Scan for the cell matching the given text and deliver its [x, y] coordinate at center. 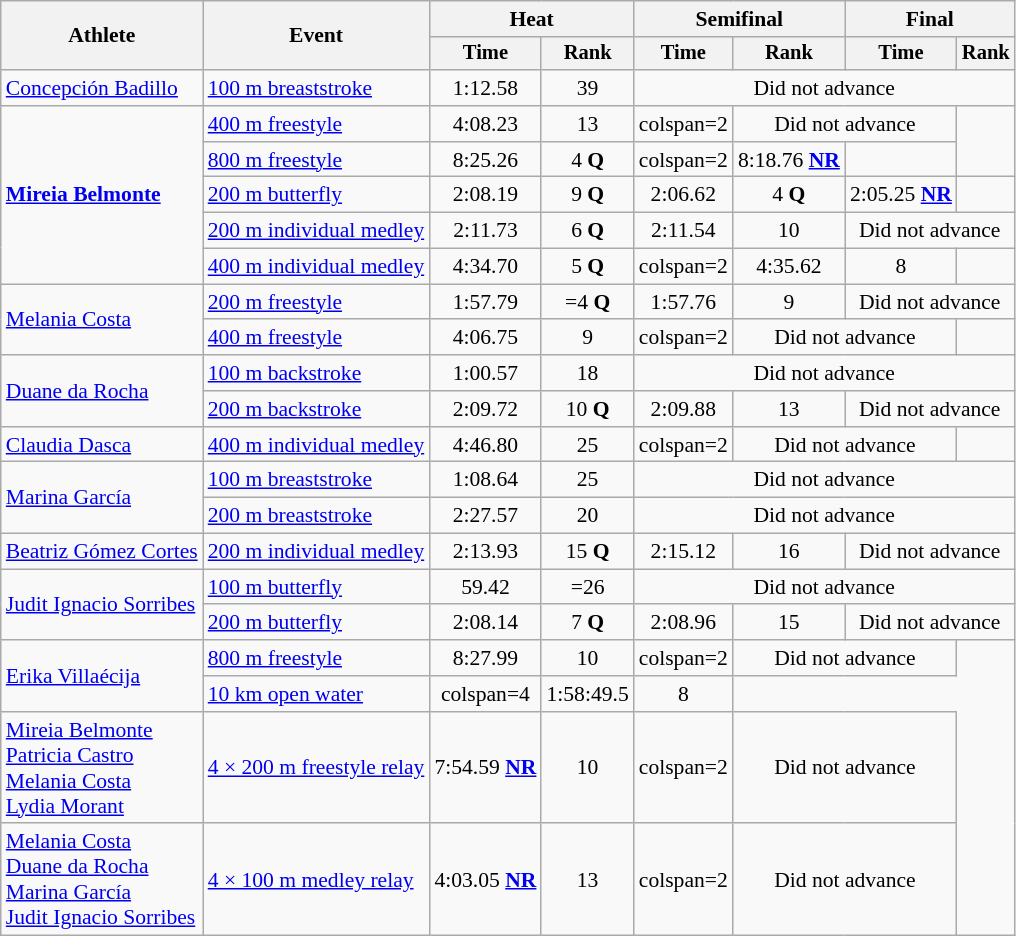
1:58:49.5 [587, 694]
2:05.25 NR [901, 195]
2:11.54 [684, 231]
39 [587, 88]
2:15.12 [684, 552]
Judit Ignacio Sorribes [102, 604]
2:09.88 [684, 409]
4:35.62 [789, 267]
16 [789, 552]
Final [930, 19]
colspan=4 [485, 694]
200 m breaststroke [316, 516]
2:13.93 [485, 552]
10 km open water [316, 694]
Athlete [102, 36]
20 [587, 516]
4:34.70 [485, 267]
2:27.57 [485, 516]
1:08.64 [485, 480]
200 m freestyle [316, 302]
8:27.99 [485, 658]
8:18.76 NR [789, 160]
1:12.58 [485, 88]
7 Q [587, 623]
1:57.79 [485, 302]
15 [789, 623]
7:54.59 NR [485, 768]
Claudia Dasca [102, 445]
Melania CostaDuane da RochaMarina GarcíaJudit Ignacio Sorribes [102, 880]
Heat [531, 19]
2:08.96 [684, 623]
1:00.57 [485, 373]
100 m butterfly [316, 587]
2:08.14 [485, 623]
1:57.76 [684, 302]
4:08.23 [485, 124]
4 × 100 m medley relay [316, 880]
6 Q [587, 231]
Duane da Rocha [102, 390]
Mireia Belmonte [102, 195]
Concepción Badillo [102, 88]
2:11.73 [485, 231]
2:08.19 [485, 195]
Event [316, 36]
2:09.72 [485, 409]
9 Q [587, 195]
8:25.26 [485, 160]
4 × 200 m freestyle relay [316, 768]
15 Q [587, 552]
Erika Villaécija [102, 676]
Mireia BelmontePatricia CastroMelania CostaLydia Morant [102, 768]
4:46.80 [485, 445]
Marina García [102, 498]
Melania Costa [102, 320]
4:03.05 NR [485, 880]
200 m backstroke [316, 409]
10 Q [587, 409]
100 m backstroke [316, 373]
59.42 [485, 587]
Semifinal [740, 19]
4:06.75 [485, 338]
Beatriz Gómez Cortes [102, 552]
2:06.62 [684, 195]
5 Q [587, 267]
=26 [587, 587]
=4 Q [587, 302]
18 [587, 373]
